Find where the given text appears and provide that cell's center as (x, y) coordinate. 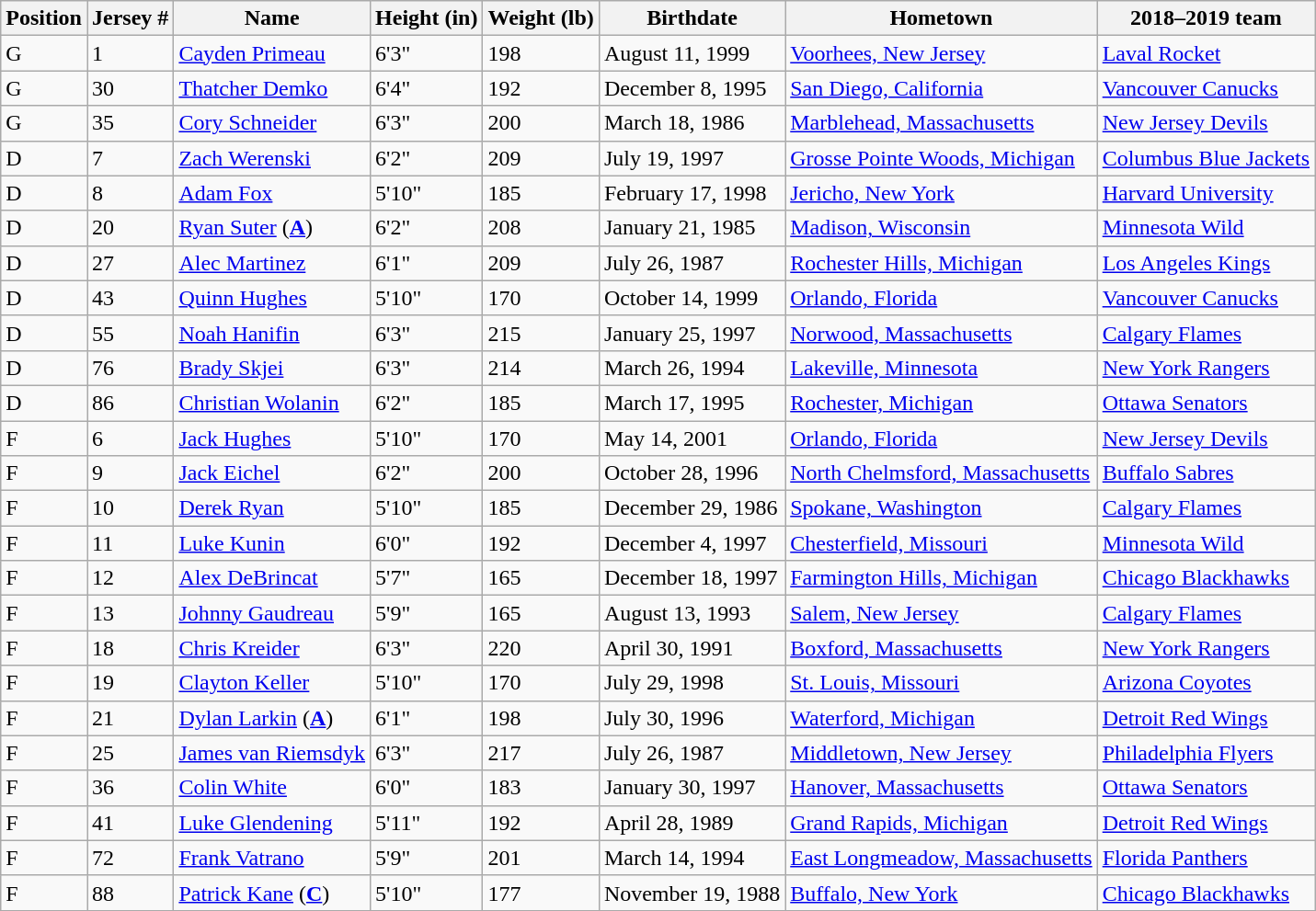
July 30, 1996 (692, 718)
Florida Panthers (1206, 858)
March 14, 1994 (692, 858)
James van Riemsdyk (272, 753)
Position (44, 18)
208 (541, 228)
December 4, 1997 (692, 543)
North Chelmsford, Massachusetts (942, 473)
Clayton Keller (272, 683)
72 (130, 858)
Birthdate (692, 18)
Colin White (272, 788)
Cory Schneider (272, 123)
41 (130, 823)
August 11, 1999 (692, 53)
6'4" (427, 88)
Arizona Coyotes (1206, 683)
Patrick Kane (C) (272, 893)
Harvard University (1206, 193)
Grosse Pointe Woods, Michigan (942, 158)
214 (541, 368)
Jersey # (130, 18)
Alex DeBrincat (272, 578)
Laval Rocket (1206, 53)
Waterford, Michigan (942, 718)
Derek Ryan (272, 508)
Dylan Larkin (A) (272, 718)
5'7" (427, 578)
December 18, 1997 (692, 578)
Johnny Gaudreau (272, 613)
Boxford, Massachusetts (942, 648)
Luke Glendening (272, 823)
Los Angeles Kings (1206, 263)
Jericho, New York (942, 193)
Brady Skjei (272, 368)
21 (130, 718)
July 29, 1998 (692, 683)
August 13, 1993 (692, 613)
Farmington Hills, Michigan (942, 578)
July 19, 1997 (692, 158)
2018–2019 team (1206, 18)
Ryan Suter (A) (272, 228)
March 17, 1995 (692, 403)
January 21, 1985 (692, 228)
9 (130, 473)
March 18, 1986 (692, 123)
October 28, 1996 (692, 473)
183 (541, 788)
Luke Kunin (272, 543)
20 (130, 228)
12 (130, 578)
Lakeville, Minnesota (942, 368)
Jack Hughes (272, 438)
Quinn Hughes (272, 298)
Norwood, Massachusetts (942, 333)
East Longmeadow, Massachusetts (942, 858)
25 (130, 753)
Philadelphia Flyers (1206, 753)
11 (130, 543)
220 (541, 648)
8 (130, 193)
86 (130, 403)
December 8, 1995 (692, 88)
February 17, 1998 (692, 193)
Madison, Wisconsin (942, 228)
76 (130, 368)
19 (130, 683)
Hometown (942, 18)
201 (541, 858)
Cayden Primeau (272, 53)
30 (130, 88)
18 (130, 648)
April 28, 1989 (692, 823)
215 (541, 333)
13 (130, 613)
Rochester Hills, Michigan (942, 263)
March 26, 1994 (692, 368)
35 (130, 123)
Frank Vatrano (272, 858)
Jack Eichel (272, 473)
27 (130, 263)
Height (in) (427, 18)
5'11" (427, 823)
88 (130, 893)
6 (130, 438)
Middletown, New Jersey (942, 753)
Adam Fox (272, 193)
217 (541, 753)
43 (130, 298)
55 (130, 333)
San Diego, California (942, 88)
December 29, 1986 (692, 508)
April 30, 1991 (692, 648)
Zach Werenski (272, 158)
May 14, 2001 (692, 438)
Thatcher Demko (272, 88)
Alec Martinez (272, 263)
Chris Kreider (272, 648)
Chesterfield, Missouri (942, 543)
Grand Rapids, Michigan (942, 823)
Buffalo, New York (942, 893)
Columbus Blue Jackets (1206, 158)
St. Louis, Missouri (942, 683)
7 (130, 158)
Noah Hanifin (272, 333)
Voorhees, New Jersey (942, 53)
Rochester, Michigan (942, 403)
1 (130, 53)
November 19, 1988 (692, 893)
Christian Wolanin (272, 403)
Buffalo Sabres (1206, 473)
Weight (lb) (541, 18)
January 25, 1997 (692, 333)
36 (130, 788)
177 (541, 893)
January 30, 1997 (692, 788)
October 14, 1999 (692, 298)
Spokane, Washington (942, 508)
Hanover, Massachusetts (942, 788)
Salem, New Jersey (942, 613)
Name (272, 18)
10 (130, 508)
Marblehead, Massachusetts (942, 123)
